Pinpoint the cell where the given text exists, returning its (x, y) midpoint coordinate. 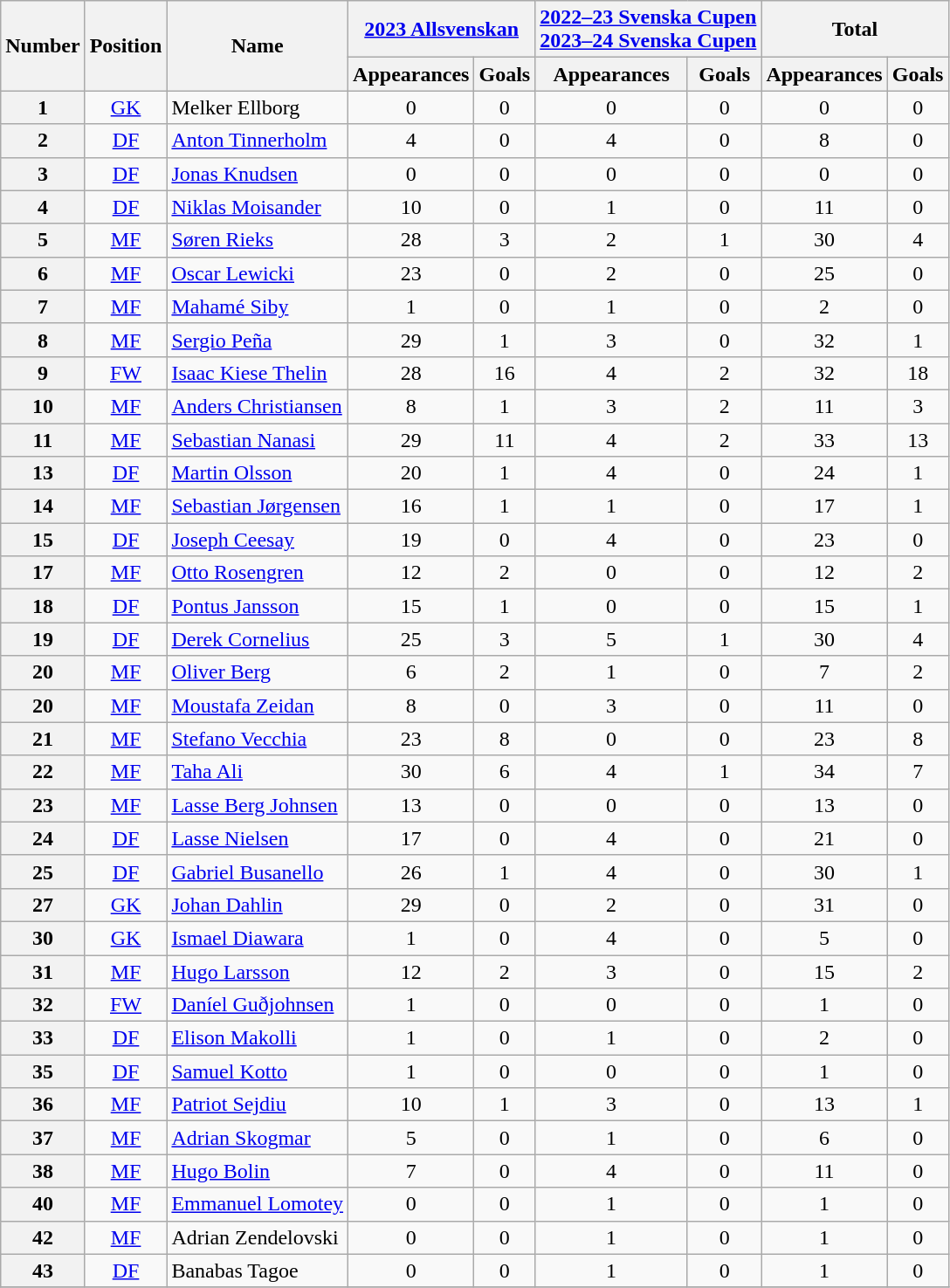
38 (43, 1171)
Number (43, 45)
Isaac Kiese Thelin (258, 373)
Lasse Berg Johnsen (258, 805)
2023 Allsvenskan (442, 30)
Hugo Bolin (258, 1171)
Daníel Guðjohnsen (258, 1005)
Stefano Vecchia (258, 739)
Søren Rieks (258, 240)
Anders Christiansen (258, 406)
Lasse Nielsen (258, 838)
Adrian Skogmar (258, 1138)
34 (824, 772)
Otto Rosengren (258, 573)
Joseph Ceesay (258, 540)
Oscar Lewicki (258, 273)
Ismael Diawara (258, 938)
40 (43, 1204)
Niklas Moisander (258, 207)
Derek Cornelius (258, 639)
Moustafa Zeidan (258, 706)
Sebastian Jørgensen (258, 506)
Banabas Tagoe (258, 1271)
42 (43, 1237)
Elison Makolli (258, 1038)
Melker Ellborg (258, 107)
22 (43, 772)
2022–23 Svenska Cupen2023–24 Svenska Cupen (648, 30)
Emmanuel Lomotey (258, 1204)
9 (43, 373)
Position (126, 45)
Hugo Larsson (258, 972)
Adrian Zendelovski (258, 1237)
Gabriel Busanello (258, 871)
Patriot Sejdiu (258, 1105)
35 (43, 1071)
27 (43, 905)
Total (855, 30)
Martin Olsson (258, 473)
Name (258, 45)
Jonas Knudsen (258, 174)
43 (43, 1271)
37 (43, 1138)
36 (43, 1105)
Sebastian Nanasi (258, 439)
Anton Tinnerholm (258, 141)
Sergio Peña (258, 340)
Johan Dahlin (258, 905)
Samuel Kotto (258, 1071)
26 (411, 871)
Pontus Jansson (258, 606)
Oliver Berg (258, 672)
Mahamé Siby (258, 307)
14 (43, 506)
Taha Ali (258, 772)
